Extract the [X, Y] coordinate from the center of the cell holding the provided text.  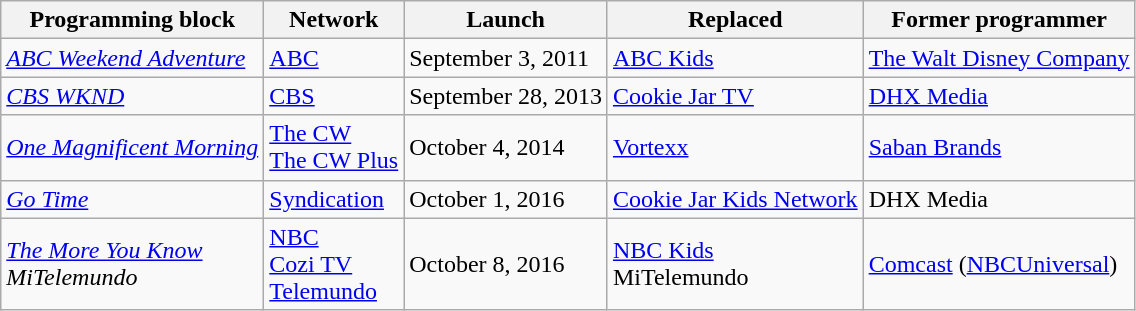
CBS WKND [132, 96]
ABC [334, 58]
NBC KidsMiTelemundo [735, 264]
The Walt Disney Company [999, 58]
The More You KnowMiTelemundo [132, 264]
October 8, 2016 [506, 264]
ABC Weekend Adventure [132, 58]
Launch [506, 20]
Network [334, 20]
October 1, 2016 [506, 199]
Cookie Jar Kids Network [735, 199]
Former programmer [999, 20]
Replaced [735, 20]
September 28, 2013 [506, 96]
ABC Kids [735, 58]
Saban Brands [999, 148]
Syndication [334, 199]
One Magnificent Morning [132, 148]
Comcast (NBCUniversal) [999, 264]
September 3, 2011 [506, 58]
The CWThe CW Plus [334, 148]
Programming block [132, 20]
Vortexx [735, 148]
Go Time [132, 199]
CBS [334, 96]
October 4, 2014 [506, 148]
Cookie Jar TV [735, 96]
NBCCozi TVTelemundo [334, 264]
